Return [x, y] of the center of cell containing provided text 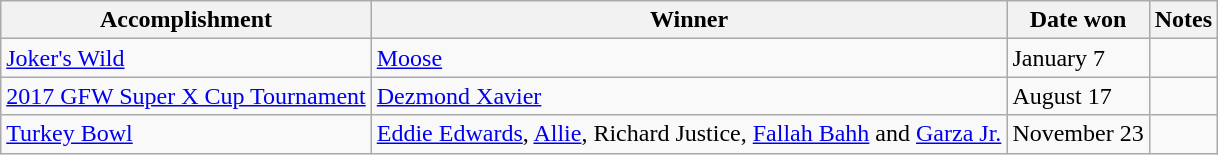
Accomplishment [186, 20]
Turkey Bowl [186, 134]
January 7 [1078, 58]
August 17 [1078, 96]
Winner [689, 20]
Eddie Edwards, Allie, Richard Justice, Fallah Bahh and Garza Jr. [689, 134]
2017 GFW Super X Cup Tournament [186, 96]
Notes [1183, 20]
Joker's Wild [186, 58]
Dezmond Xavier [689, 96]
Date won [1078, 20]
November 23 [1078, 134]
Moose [689, 58]
